Locate the cell with the specified text and output its (X, Y) center coordinate. 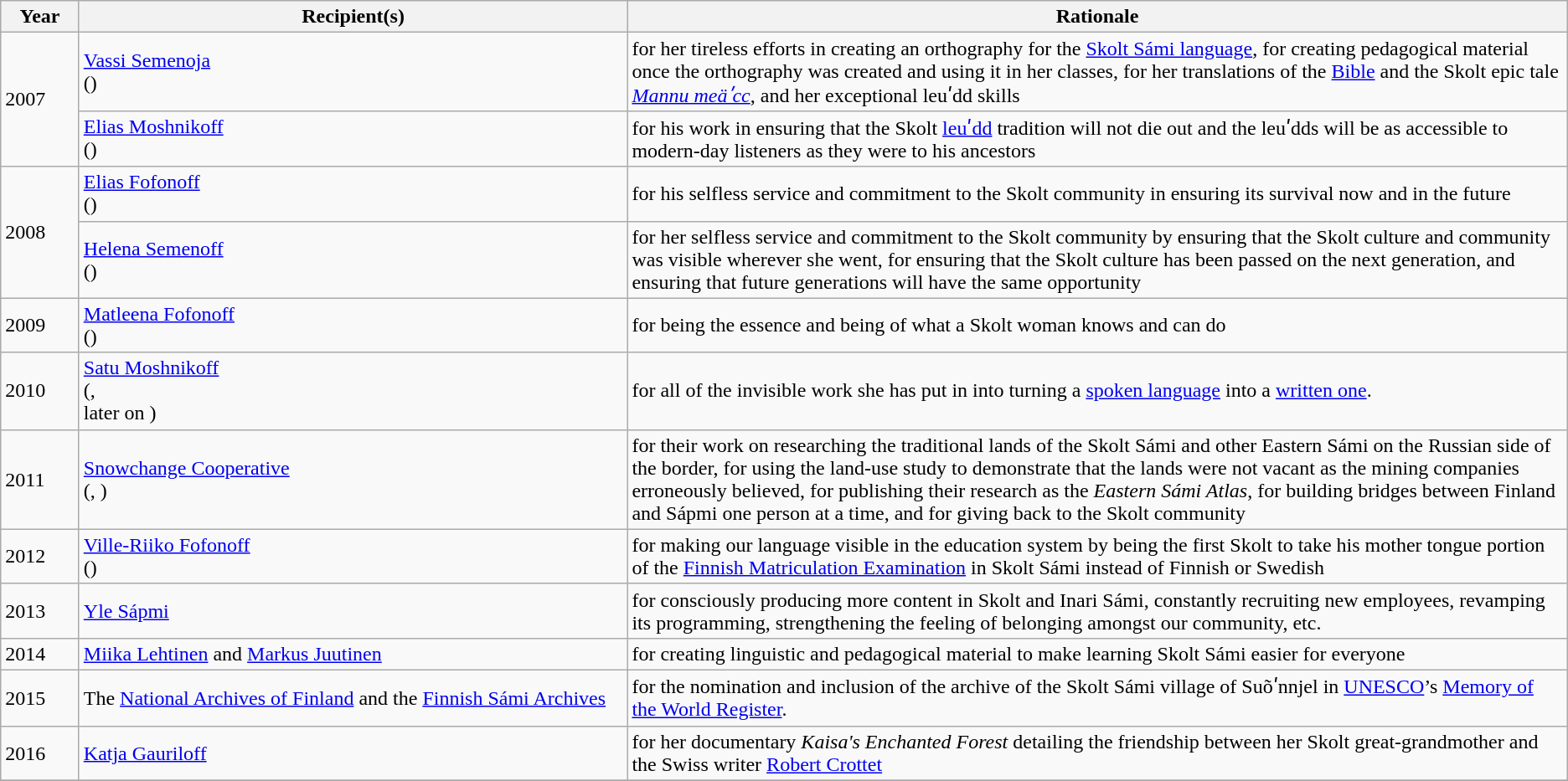
Matleena Fofonoff () (353, 325)
2015 (40, 698)
2007 (40, 100)
Elias Moshnikoff () (353, 139)
The National Archives of Finland and the Finnish Sámi Archives (353, 698)
Elias Fofonoff () (353, 194)
Miika Lehtinen and Markus Juutinen (353, 654)
for creating linguistic and pedagogical material to make learning Skolt Sámi easier for everyone (1097, 654)
2011 (40, 479)
Snowchange Cooperative (, ) (353, 479)
2012 (40, 556)
for her documentary Kaisa's Enchanted Forest detailing the friendship between her Skolt great-grandmother and the Swiss writer Robert Crottet (1097, 753)
Rationale (1097, 17)
for being the essence and being of what a Skolt woman knows and can do (1097, 325)
2010 (40, 391)
2014 (40, 654)
2016 (40, 753)
Yle Sápmi (353, 611)
for the nomination and inclusion of the archive of the Skolt Sámi village of Suõʹnnjel in UNESCO’s Memory of the World Register. (1097, 698)
Vassi Semenoja () (353, 72)
Katja Gauriloff (353, 753)
Ville-Riiko Fofonoff () (353, 556)
Year (40, 17)
2009 (40, 325)
2008 (40, 233)
2013 (40, 611)
Helena Semenoff () (353, 259)
Satu Moshnikoff (, later on ) (353, 391)
Recipient(s) (353, 17)
for his selfless service and commitment to the Skolt community in ensuring its survival now and in the future (1097, 194)
for all of the invisible work she has put in into turning a spoken language into a written one. (1097, 391)
